Return (x, y) of the center of cell containing provided text 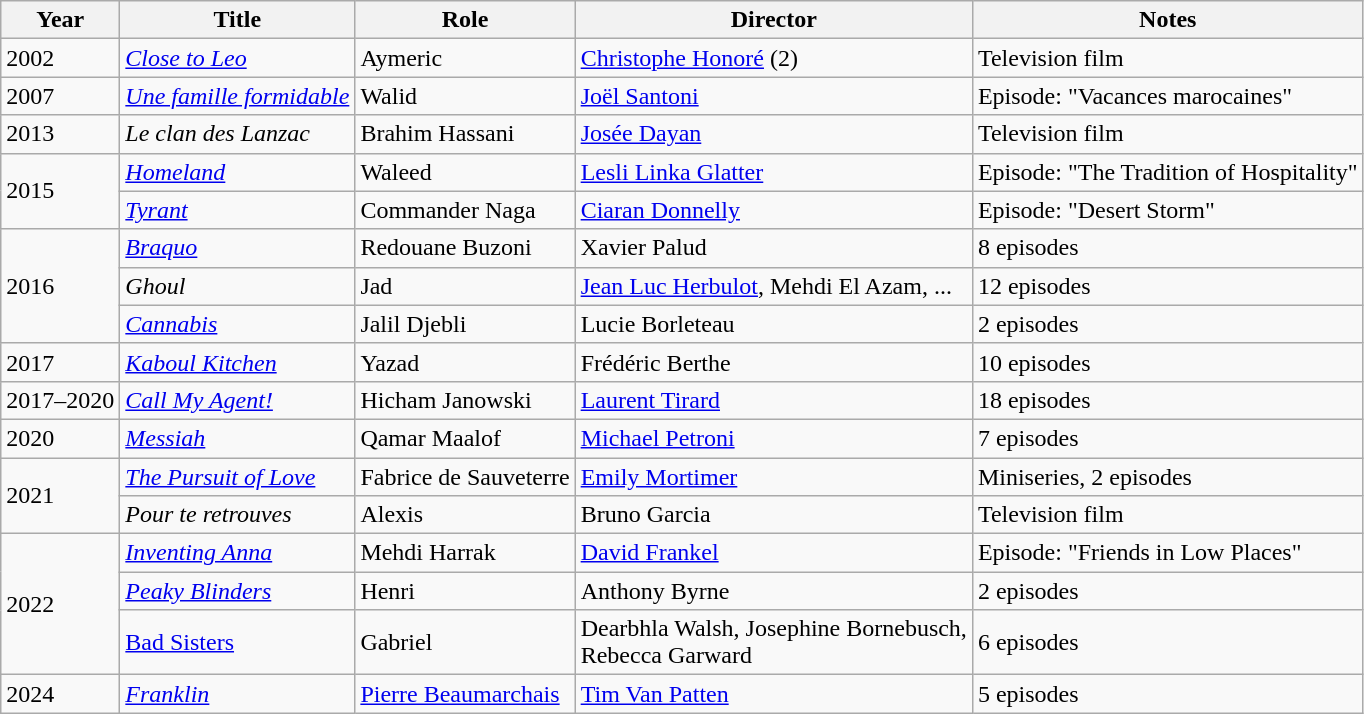
Tim Van Patten (774, 694)
Episode: "The Tradition of Hospitality" (1168, 172)
Xavier Palud (774, 248)
2007 (60, 96)
2015 (60, 191)
Homeland (238, 172)
10 episodes (1168, 362)
Hicham Janowski (465, 400)
Josée Dayan (774, 134)
The Pursuit of Love (238, 477)
18 episodes (1168, 400)
Year (60, 20)
2017 (60, 362)
2013 (60, 134)
Jalil Djebli (465, 324)
Episode: "Vacances marocaines" (1168, 96)
Fabrice de Sauveterre (465, 477)
Bad Sisters (238, 642)
Miniseries, 2 episodes (1168, 477)
Joël Santoni (774, 96)
Alexis (465, 515)
David Frankel (774, 553)
Henri (465, 591)
Kaboul Kitchen (238, 362)
Tyrant (238, 210)
2021 (60, 496)
Role (465, 20)
Christophe Honoré (2) (774, 58)
Braquo (238, 248)
Ghoul (238, 286)
Frédéric Berthe (774, 362)
2002 (60, 58)
Episode: "Friends in Low Places" (1168, 553)
5 episodes (1168, 694)
2022 (60, 604)
Laurent Tirard (774, 400)
7 episodes (1168, 438)
Franklin (238, 694)
Jad (465, 286)
Episode: "Desert Storm" (1168, 210)
2024 (60, 694)
2017–2020 (60, 400)
12 episodes (1168, 286)
Aymeric (465, 58)
6 episodes (1168, 642)
Notes (1168, 20)
Messiah (238, 438)
Waleed (465, 172)
8 episodes (1168, 248)
Title (238, 20)
Dearbhla Walsh, Josephine Bornebusch, Rebecca Garward (774, 642)
Close to Leo (238, 58)
2016 (60, 286)
Jean Luc Herbulot, Mehdi El Azam, ... (774, 286)
Une famille formidable (238, 96)
Le clan des Lanzac (238, 134)
Peaky Blinders (238, 591)
Commander Naga (465, 210)
Brahim Hassani (465, 134)
Lucie Borleteau (774, 324)
Call My Agent! (238, 400)
Michael Petroni (774, 438)
Redouane Buzoni (465, 248)
Bruno Garcia (774, 515)
Pour te retrouves (238, 515)
Walid (465, 96)
Qamar Maalof (465, 438)
Mehdi Harrak (465, 553)
2020 (60, 438)
Anthony Byrne (774, 591)
Gabriel (465, 642)
Ciaran Donnelly (774, 210)
Yazad (465, 362)
Lesli Linka Glatter (774, 172)
Director (774, 20)
Inventing Anna (238, 553)
Cannabis (238, 324)
Pierre Beaumarchais (465, 694)
Emily Mortimer (774, 477)
